Detect which cell encompasses the target text, then output its [x, y] center coordinate. 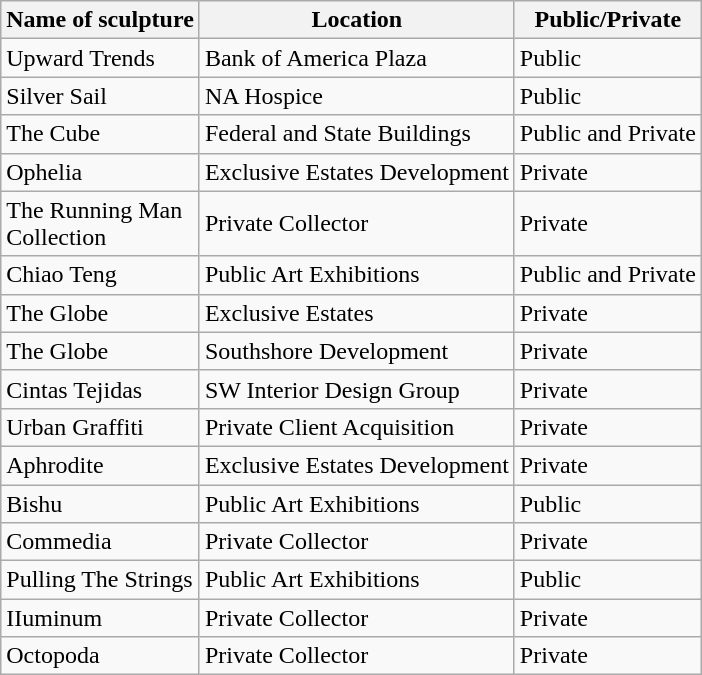
Southshore Development [356, 351]
Private Client Acquisition [356, 427]
Bishu [100, 503]
NA Hospice [356, 96]
Octopoda [100, 656]
Name of sculpture [100, 20]
Cintas Tejidas [100, 389]
The Running ManCollection [100, 224]
The Cube [100, 134]
Federal and State Buildings [356, 134]
Pulling The Strings [100, 580]
Commedia [100, 542]
Bank of America Plaza [356, 58]
Exclusive Estates [356, 313]
Public/Private [608, 20]
Chiao Teng [100, 275]
Ophelia [100, 172]
Urban Graffiti [100, 427]
Location [356, 20]
IIuminum [100, 618]
SW Interior Design Group [356, 389]
Silver Sail [100, 96]
Upward Trends [100, 58]
Aphrodite [100, 465]
